Return (x, y) of the center of cell containing provided text 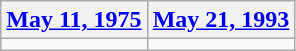
May 21, 1993 (221, 20)
May 11, 1975 (74, 20)
